Capture the cell that displays the provided text and extract its [x, y] central coordinate. 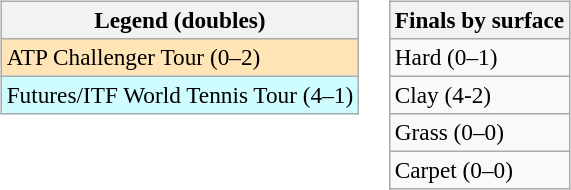
ATP Challenger Tour (0–2) [180, 57]
Clay (4-2) [479, 95]
Finals by surface [479, 20]
Futures/ITF World Tennis Tour (4–1) [180, 95]
Hard (0–1) [479, 57]
Legend (doubles) [180, 20]
Grass (0–0) [479, 133]
Carpet (0–0) [479, 171]
